Identify which cell holds the provided text, then report its [X, Y] central coordinate. 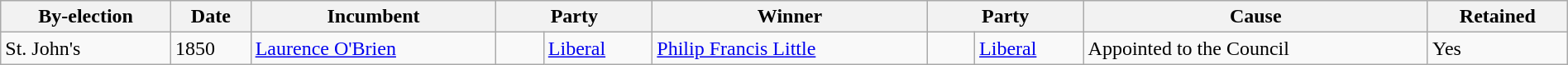
St. John's [86, 48]
Winner [790, 17]
Retained [1497, 17]
Laurence O'Brien [374, 48]
Yes [1497, 48]
1850 [210, 48]
Date [210, 17]
Incumbent [374, 17]
By-election [86, 17]
Appointed to the Council [1255, 48]
Philip Francis Little [790, 48]
Cause [1255, 17]
